Locate the cell with the specified text and output its [x, y] center coordinate. 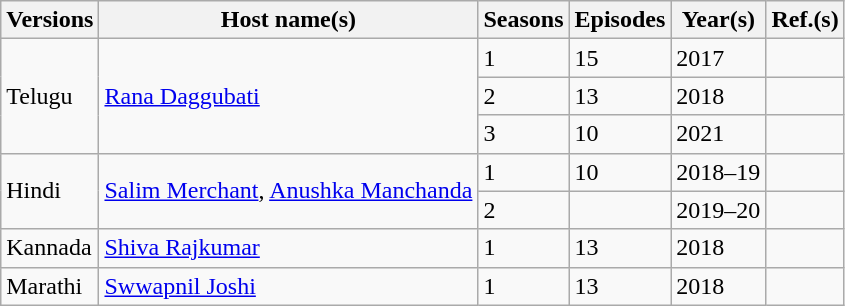
3 [524, 134]
Seasons [524, 20]
Episodes [620, 20]
Ref.(s) [805, 20]
Shiva Rajkumar [288, 248]
2018–19 [718, 172]
Host name(s) [288, 20]
15 [620, 58]
2017 [718, 58]
Rana Daggubati [288, 96]
Kannada [50, 248]
2021 [718, 134]
Hindi [50, 191]
Marathi [50, 286]
Year(s) [718, 20]
Swwapnil Joshi [288, 286]
Salim Merchant, Anushka Manchanda [288, 191]
Telugu [50, 96]
2019–20 [718, 210]
Versions [50, 20]
